Pinpoint the cell where the given text exists, returning its [X, Y] midpoint coordinate. 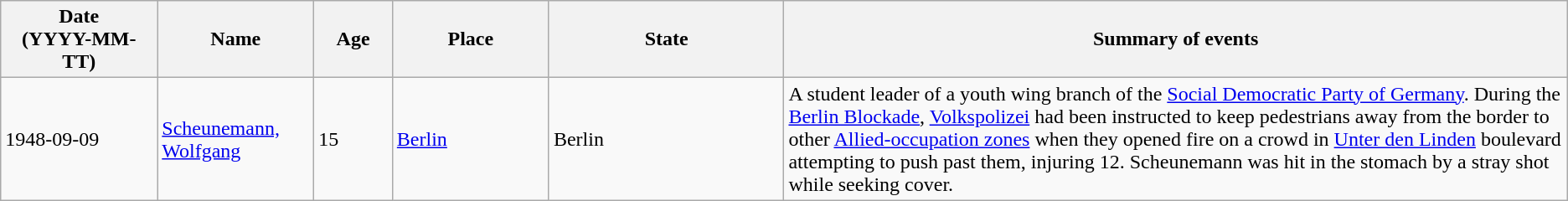
Place [471, 39]
1948-09-09 [79, 139]
Date(YYYY-MM-TT) [79, 39]
Name [236, 39]
15 [353, 139]
Scheunemann, Wolfgang [236, 139]
Summary of events [1176, 39]
Age [353, 39]
State [667, 39]
